Search for the cell housing the specified text and yield its (X, Y) center coordinate. 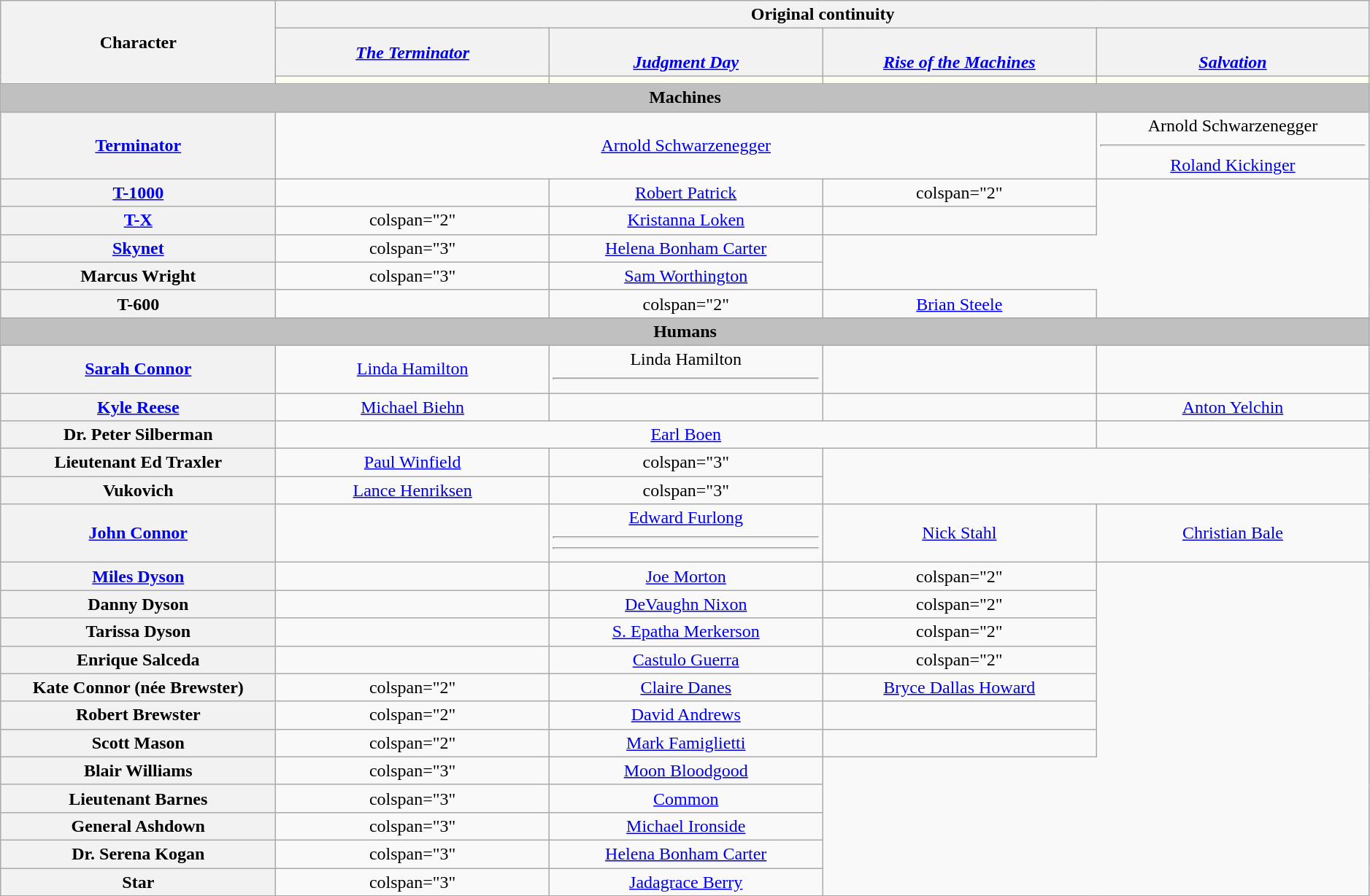
Arnold SchwarzeneggerRoland Kickinger (1234, 145)
Lieutenant Barnes (139, 798)
Lieutenant Ed Traxler (139, 463)
Robert Brewster (139, 715)
Kristanna Loken (686, 220)
Michael Ironside (686, 826)
Dr. Serena Kogan (139, 854)
Kate Connor (née Brewster) (139, 687)
Judgment Day (686, 53)
David Andrews (686, 715)
DeVaughn Nixon (686, 604)
Edward Furlong (686, 533)
Enrique Salceda (139, 660)
Moon Bloodgood (686, 771)
Brian Steele (959, 304)
Vukovich (139, 490)
Common (686, 798)
Humans (685, 331)
Scott Mason (139, 743)
Tarissa Dyson (139, 632)
Michael Biehn (413, 406)
John Connor (139, 533)
Kyle Reese (139, 406)
Christian Bale (1234, 533)
Miles Dyson (139, 576)
Castulo Guerra (686, 660)
Terminator (139, 145)
Character (139, 42)
T-600 (139, 304)
Paul Winfield (413, 463)
Blair Williams (139, 771)
Bryce Dallas Howard (959, 687)
Skynet (139, 248)
General Ashdown (139, 826)
Earl Boen (686, 435)
Anton Yelchin (1234, 406)
Jadagrace Berry (686, 882)
Machines (685, 98)
Joe Morton (686, 576)
Claire Danes (686, 687)
Salvation (1234, 53)
Robert Patrick (686, 193)
T-X (139, 220)
Sam Worthington (686, 276)
Star (139, 882)
The Terminator (413, 53)
Lance Henriksen (413, 490)
Arnold Schwarzenegger (686, 145)
Mark Famiglietti (686, 743)
Original continuity (823, 15)
Nick Stahl (959, 533)
Sarah Connor (139, 369)
Danny Dyson (139, 604)
S. Epatha Merkerson (686, 632)
T-1000 (139, 193)
Marcus Wright (139, 276)
Rise of the Machines (959, 53)
Dr. Peter Silberman (139, 435)
